Find where the given text appears and provide that cell's center as [X, Y] coordinate. 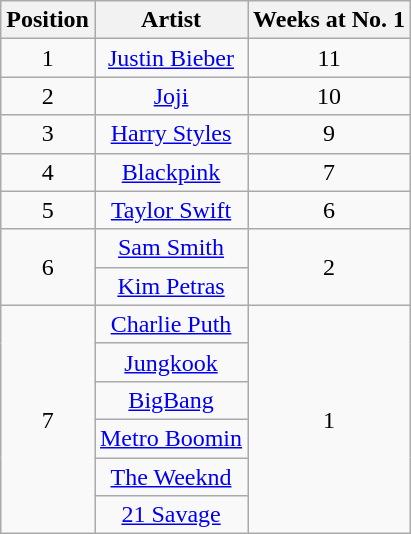
Sam Smith [170, 248]
3 [48, 134]
Metro Boomin [170, 438]
Weeks at No. 1 [330, 20]
5 [48, 210]
Charlie Puth [170, 324]
The Weeknd [170, 477]
Artist [170, 20]
Position [48, 20]
Joji [170, 96]
BigBang [170, 400]
Jungkook [170, 362]
Taylor Swift [170, 210]
10 [330, 96]
Harry Styles [170, 134]
Justin Bieber [170, 58]
11 [330, 58]
Kim Petras [170, 286]
9 [330, 134]
21 Savage [170, 515]
4 [48, 172]
Blackpink [170, 172]
